Identify which cell holds the provided text, then report its (X, Y) central coordinate. 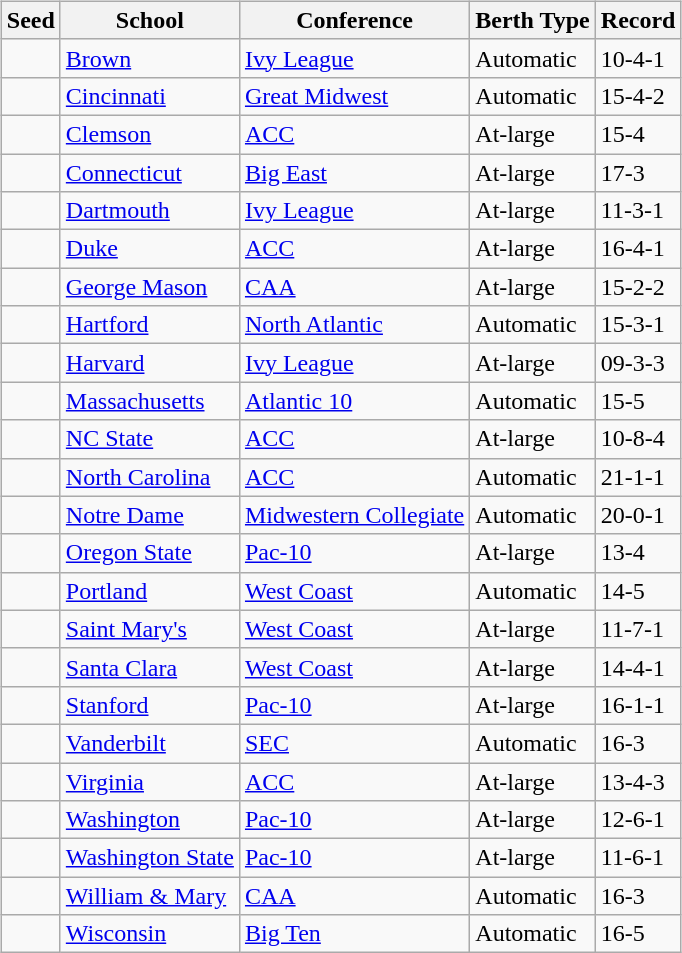
Virginia (150, 781)
Wisconsin (150, 934)
North Carolina (150, 477)
Saint Mary's (150, 629)
Record (638, 20)
Duke (150, 249)
Stanford (150, 705)
George Mason (150, 287)
Washington State (150, 858)
Notre Dame (150, 515)
14-5 (638, 591)
Midwestern Collegiate (354, 515)
NC State (150, 439)
Dartmouth (150, 211)
Washington (150, 820)
13-4 (638, 553)
Clemson (150, 134)
Berth Type (533, 20)
Great Midwest (354, 96)
Brown (150, 58)
13-4-3 (638, 781)
21-1-1 (638, 477)
11-3-1 (638, 211)
Hartford (150, 325)
Cincinnati (150, 96)
SEC (354, 743)
15-4-2 (638, 96)
12-6-1 (638, 820)
Massachusetts (150, 401)
16-5 (638, 934)
Oregon State (150, 553)
15-5 (638, 401)
William & Mary (150, 896)
School (150, 20)
North Atlantic (354, 325)
Portland (150, 591)
Atlantic 10 (354, 401)
11-7-1 (638, 629)
16-1-1 (638, 705)
11-6-1 (638, 858)
14-4-1 (638, 667)
15-2-2 (638, 287)
Big East (354, 173)
10-8-4 (638, 439)
Harvard (150, 363)
17-3 (638, 173)
15-3-1 (638, 325)
Vanderbilt (150, 743)
Connecticut (150, 173)
Conference (354, 20)
20-0-1 (638, 515)
Big Ten (354, 934)
10-4-1 (638, 58)
15-4 (638, 134)
Seed (30, 20)
Santa Clara (150, 667)
16-4-1 (638, 249)
09-3-3 (638, 363)
